Detect which cell encompasses the target text, then output its (X, Y) center coordinate. 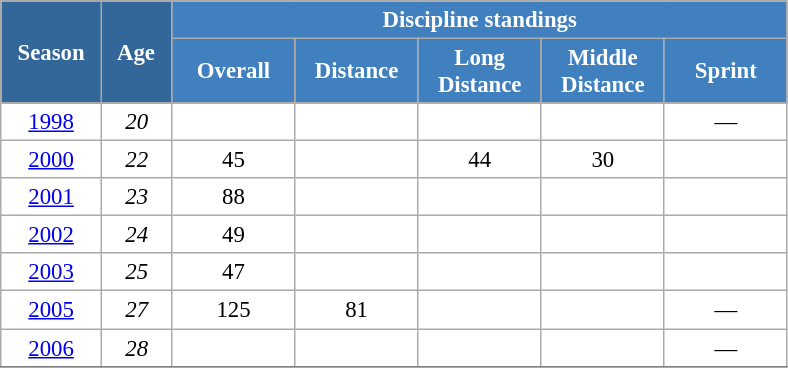
2006 (52, 348)
47 (234, 273)
Discipline standings (480, 20)
Long Distance (480, 72)
81 (356, 310)
28 (136, 348)
27 (136, 310)
Season (52, 52)
20 (136, 122)
Middle Distance (602, 72)
Age (136, 52)
Sprint (726, 72)
2000 (52, 160)
125 (234, 310)
88 (234, 197)
25 (136, 273)
2005 (52, 310)
23 (136, 197)
2001 (52, 197)
2002 (52, 235)
22 (136, 160)
45 (234, 160)
1998 (52, 122)
Distance (356, 72)
44 (480, 160)
2003 (52, 273)
Overall (234, 72)
49 (234, 235)
30 (602, 160)
24 (136, 235)
